From the cell containing the given text, extract its center point as (X, Y) coordinate. 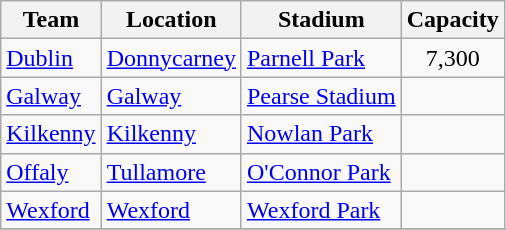
Location (171, 20)
Team (51, 20)
Stadium (321, 20)
Pearse Stadium (321, 96)
Offaly (51, 172)
Donnycarney (171, 58)
Wexford Park (321, 210)
Tullamore (171, 172)
Dublin (51, 58)
Capacity (452, 20)
Parnell Park (321, 58)
7,300 (452, 58)
Nowlan Park (321, 134)
O'Connor Park (321, 172)
